From the cell containing the given text, extract its center point as (X, Y) coordinate. 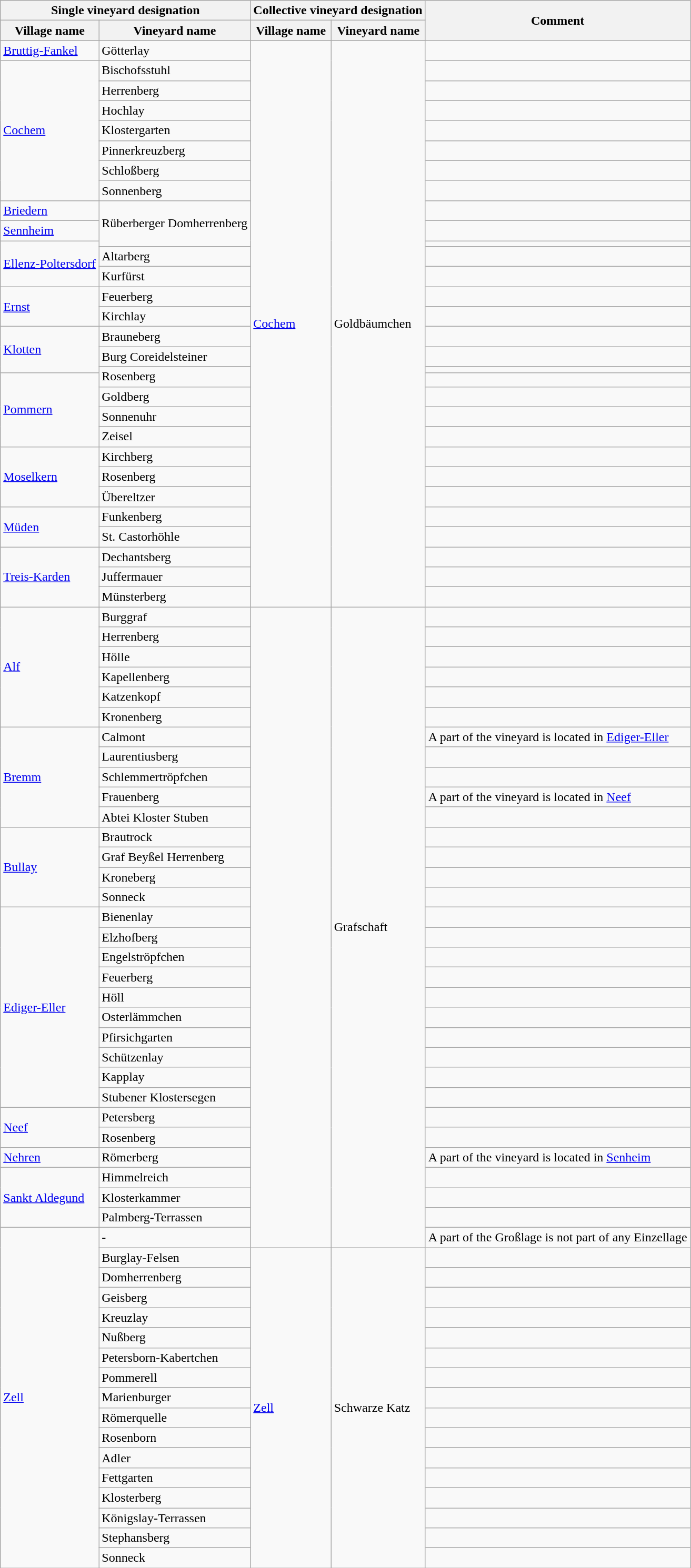
Burggraf (175, 617)
Ellenz-Poltersdorf (49, 264)
Schwarze Katz (378, 1408)
Münsterberg (175, 597)
Briedern (49, 210)
Funkenberg (175, 517)
Schlemmertröpfchen (175, 777)
Laurentiusberg (175, 757)
Bischofsstuhl (175, 70)
Fettgarten (175, 1478)
Kreuzlay (175, 1318)
Kapellenberg (175, 677)
Neef (49, 1127)
Nehren (49, 1157)
Frauenberg (175, 797)
Geisberg (175, 1298)
Schützenlay (175, 1057)
Götterlay (175, 50)
Stubener Klostersegen (175, 1097)
Altarberg (175, 257)
Goldberg (175, 397)
Petersberg (175, 1117)
Kapplay (175, 1077)
Goldbäumchen (378, 324)
St. Castorhöhle (175, 537)
Klosterberg (175, 1498)
Klotten (49, 349)
Bruttig-Fankel (49, 50)
Juffermauer (175, 577)
Pommerell (175, 1378)
Kirchberg (175, 457)
Bienenlay (175, 917)
Römerquelle (175, 1418)
Sonnenuhr (175, 417)
Rosenborn (175, 1438)
- (175, 1238)
Pfirsichgarten (175, 1037)
Osterlämmchen (175, 1017)
Himmelreich (175, 1177)
A part of the Großlage is not part of any Einzellage (558, 1238)
Kroneberg (175, 877)
Brauneberg (175, 337)
Sonnenberg (175, 190)
Calmont (175, 737)
Grafschaft (378, 927)
Bremm (49, 777)
Ernst (49, 307)
Zeisel (175, 437)
Nußberg (175, 1338)
Königslay-Terrassen (175, 1518)
A part of the vineyard is located in Neef (558, 797)
Abtei Kloster Stuben (175, 817)
Pommern (49, 409)
Schloßberg (175, 170)
Marienburger (175, 1398)
Engelströpfchen (175, 957)
Pinnerkreuzberg (175, 150)
Übereltzer (175, 497)
Ediger-Eller (49, 1008)
Sankt Aldegund (49, 1197)
Graf Beyßel Herrenberg (175, 857)
Elzhofberg (175, 937)
Petersborn-Kabertchen (175, 1358)
Klostergarten (175, 130)
Kronenberg (175, 717)
Dechantsberg (175, 557)
Hochlay (175, 110)
Rüberberger Domherrenberg (175, 223)
Müden (49, 527)
A part of the vineyard is located in Senheim (558, 1157)
Bullay (49, 867)
Collective vineyard designation (338, 11)
Alf (49, 667)
Stephansberg (175, 1538)
Brautrock (175, 837)
Burglay-Felsen (175, 1258)
Kurfürst (175, 277)
Adler (175, 1458)
Höll (175, 997)
Römerberg (175, 1157)
Kirchlay (175, 317)
Katzenkopf (175, 697)
Domherrenberg (175, 1278)
Hölle (175, 657)
Klosterkammer (175, 1198)
Single vineyard designation (125, 11)
Comment (558, 21)
A part of the vineyard is located in Ediger-Eller (558, 737)
Moselkern (49, 477)
Burg Coreidelsteiner (175, 357)
Palmberg-Terrassen (175, 1218)
Treis-Karden (49, 577)
Sennheim (49, 230)
